Determine the [X, Y] coordinate at the center of the cell enclosing the given text.  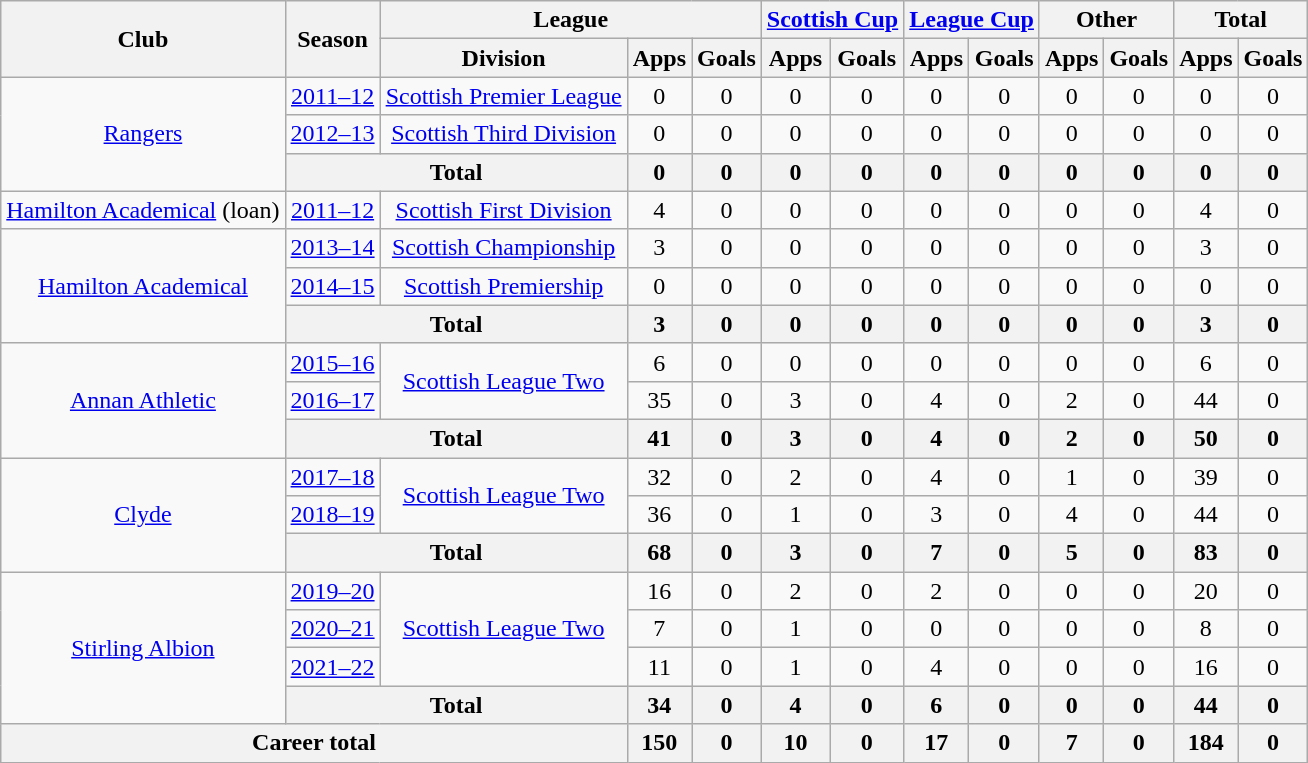
39 [1206, 477]
36 [659, 515]
2016–17 [332, 400]
Other [1106, 20]
184 [1206, 743]
Scottish Cup [832, 20]
Season [332, 39]
Stirling Albion [143, 648]
2019–20 [332, 591]
Career total [314, 743]
68 [659, 553]
35 [659, 400]
Hamilton Academical [143, 286]
2012–13 [332, 134]
Hamilton Academical (loan) [143, 210]
Division [504, 58]
2020–21 [332, 629]
50 [1206, 438]
20 [1206, 591]
41 [659, 438]
League Cup [972, 20]
10 [795, 743]
Scottish Championship [504, 248]
2014–15 [332, 286]
2021–22 [332, 667]
2015–16 [332, 362]
83 [1206, 553]
Scottish First Division [504, 210]
2013–14 [332, 248]
Club [143, 39]
Clyde [143, 515]
8 [1206, 629]
2017–18 [332, 477]
2018–19 [332, 515]
32 [659, 477]
150 [659, 743]
Rangers [143, 134]
17 [936, 743]
34 [659, 705]
11 [659, 667]
Scottish Premier League [504, 96]
Scottish Third Division [504, 134]
Scottish Premiership [504, 286]
League [570, 20]
5 [1071, 553]
Annan Athletic [143, 400]
